For the text-containing cell, return its midpoint in (X, Y) coordinate format. 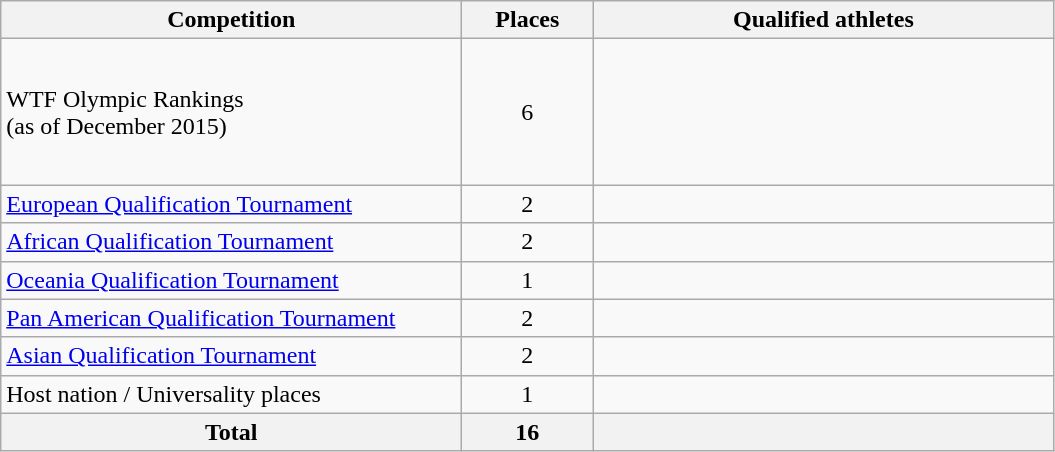
Host nation / Universality places (232, 394)
Total (232, 432)
Places (528, 20)
16 (528, 432)
Oceania Qualification Tournament (232, 280)
African Qualification Tournament (232, 242)
Asian Qualification Tournament (232, 356)
European Qualification Tournament (232, 204)
Competition (232, 20)
6 (528, 112)
Pan American Qualification Tournament (232, 318)
Qualified athletes (824, 20)
WTF Olympic Rankings(as of December 2015) (232, 112)
